Extract the [X, Y] coordinate from the center of the cell holding the provided text.  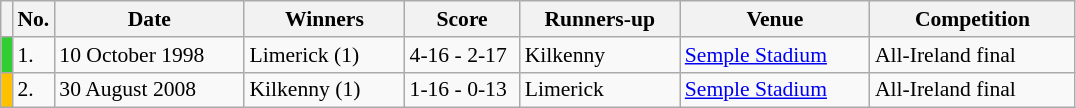
Kilkenny (1) [324, 90]
Runners-up [600, 19]
10 October 1998 [149, 55]
Limerick (1) [324, 55]
30 August 2008 [149, 90]
Kilkenny [600, 55]
Score [462, 19]
4-16 - 2-17 [462, 55]
1. [33, 55]
2. [33, 90]
Venue [775, 19]
Winners [324, 19]
Competition [972, 19]
Limerick [600, 90]
No. [33, 19]
Date [149, 19]
1-16 - 0-13 [462, 90]
